Extract the [X, Y] coordinate from the center of the cell holding the provided text.  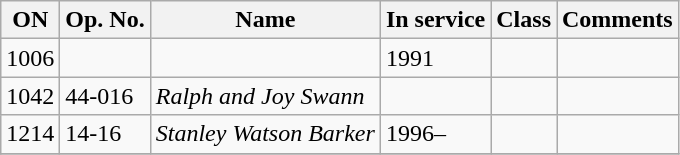
Op. No. [105, 20]
Class [524, 20]
1006 [30, 58]
1996– [435, 134]
44-016 [105, 96]
Comments [617, 20]
In service [435, 20]
Stanley Watson Barker [265, 134]
14-16 [105, 134]
1214 [30, 134]
1991 [435, 58]
1042 [30, 96]
Name [265, 20]
Ralph and Joy Swann [265, 96]
ON [30, 20]
